Locate the cell with the specified text and output its [x, y] center coordinate. 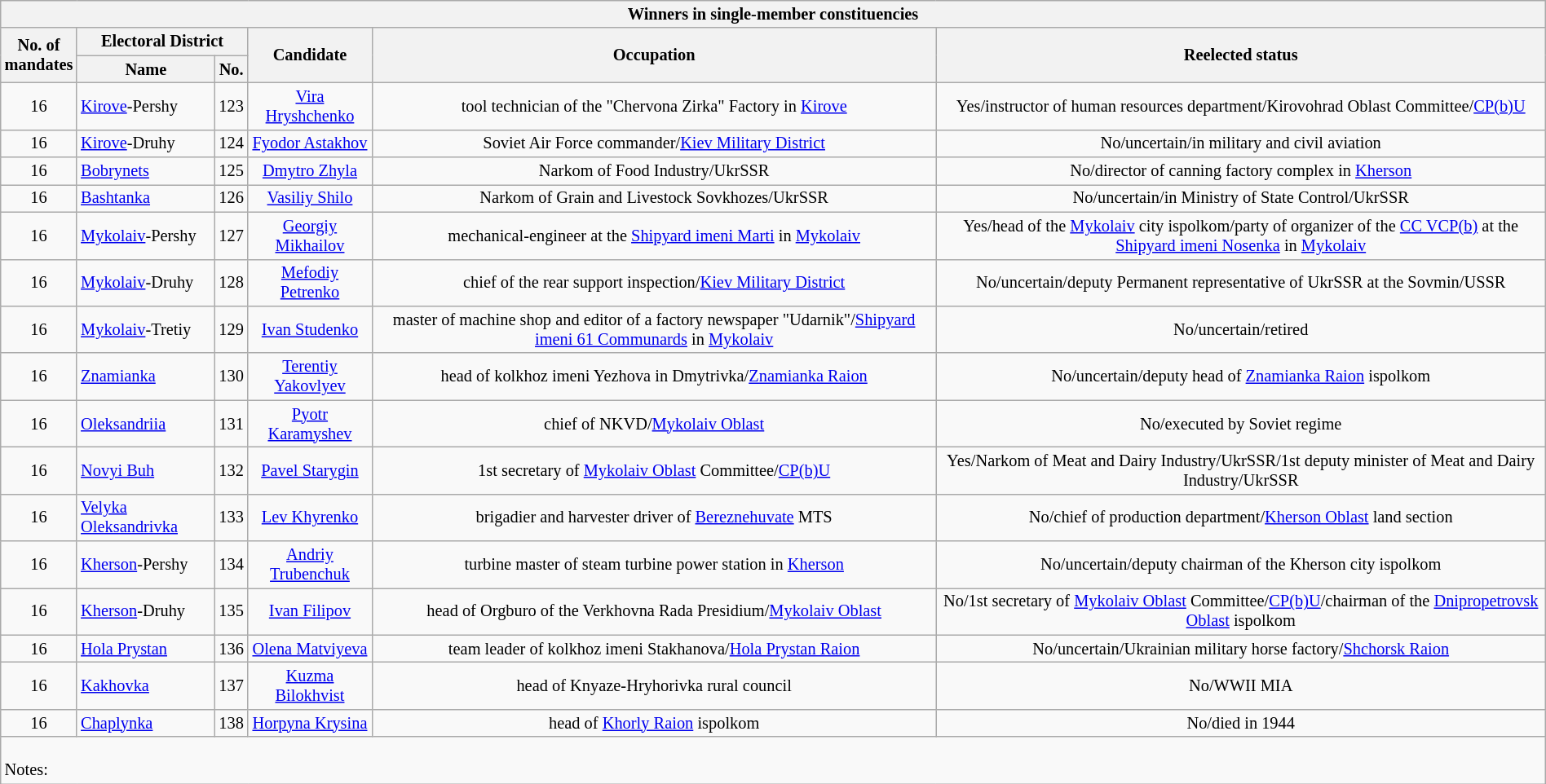
chief of the rear support inspection/Kiev Military District [654, 283]
127 [232, 236]
Kuzma Bilokhvist [310, 685]
team leader of kolkhoz imeni Stakhanova/Hola Prystan Raion [654, 649]
130 [232, 377]
No/uncertain/deputy head of Znamianka Raion ispolkom [1241, 377]
Oleksandriia [145, 424]
136 [232, 649]
123 [232, 106]
Mykolaiv-Pershy [145, 236]
head of Knyaze-Hryhorivka rural council [654, 685]
Georgiy Mikhailov [310, 236]
129 [232, 329]
head of Khorly Raion ispolkom [654, 723]
Lev Khyrenko [310, 518]
Fyodor Astakhov [310, 143]
mechanical-engineer at the Shipyard imeni Marti in Mykolaiv [654, 236]
138 [232, 723]
Vasiliy Shilo [310, 198]
Reelected status [1241, 55]
Yes/head of the Mykolaiv city ispolkom/party of organizer of the CC VCP(b) at the Shipyard imeni Nosenka in Mykolaiv [1241, 236]
Name [145, 69]
126 [232, 198]
No/uncertain/deputy chairman of the Kherson city ispolkom [1241, 565]
125 [232, 171]
128 [232, 283]
chief of NKVD/Mykolaiv Oblast [654, 424]
Candidate [310, 55]
No/WWII MIA [1241, 685]
No/1st secretary of Mykolaiv Oblast Committee/CP(b)U/chairman of the Dnipropetrovsk Oblast ispolkom [1241, 611]
131 [232, 424]
Yes/instructor of human resources department/Kirovohrad Oblast Committee/CP(b)U [1241, 106]
Dmytro Zhyla [310, 171]
No/director of canning factory complex in Kherson [1241, 171]
tool technician of the "Chervona Zirka" Factory in Kirove [654, 106]
Electoral District [162, 42]
Kirove-Druhy [145, 143]
Bashtanka [145, 198]
Occupation [654, 55]
Chaplynka [145, 723]
124 [232, 143]
master of machine shop and editor of a factory newspaper "Udarnik"/Shipyard imeni 61 Communards in Mykolaiv [654, 329]
133 [232, 518]
Yes/Narkom of Meat and Dairy Industry/UkrSSR/1st deputy minister of Meat and Dairy Industry/UkrSSR [1241, 470]
Kherson-Druhy [145, 611]
No. [232, 69]
Terentiy Yakovlyev [310, 377]
Mykolaiv-Druhy [145, 283]
No/uncertain/in military and civil aviation [1241, 143]
Kirove-Pershy [145, 106]
134 [232, 565]
Andriy Trubenchuk [310, 565]
Winners in single-member constituencies [773, 14]
Olena Matviyeva [310, 649]
Velyka Oleksandrivka [145, 518]
Horpyna Krysina [310, 723]
Vira Hryshchenko [310, 106]
132 [232, 470]
No/uncertain/retired [1241, 329]
Notes: [773, 760]
head of Orgburo of the Verkhovna Rada Presidium/Mykolaiv Oblast [654, 611]
Mefodiy Petrenko [310, 283]
Ivan Filipov [310, 611]
Ivan Studenko [310, 329]
Narkom of Food Industry/UkrSSR [654, 171]
Mykolaiv-Tretiy [145, 329]
Pavel Starygin [310, 470]
brigadier and harvester driver of Bereznehuvate MTS [654, 518]
Hola Prystan [145, 649]
Novyi Buh [145, 470]
No/chief of production department/Kherson Oblast land section [1241, 518]
No/uncertain/in Ministry of State Control/UkrSSR [1241, 198]
Soviet Air Force commander/Kiev Military District [654, 143]
No/executed by Soviet regime [1241, 424]
Kakhovka [145, 685]
No. of mandates [39, 55]
Znamianka [145, 377]
Narkom of Grain and Livestock Sovkhozes/UkrSSR [654, 198]
head of kolkhoz imeni Yezhova in Dmytrivka/Znamianka Raion [654, 377]
Kherson-Pershy [145, 565]
135 [232, 611]
turbine master of steam turbine power station in Kherson [654, 565]
No/uncertain/deputy Permanent representative of UkrSSR at the Sovmin/USSR [1241, 283]
Pyotr Karamyshev [310, 424]
137 [232, 685]
1st secretary of Mykolaiv Oblast Committee/CP(b)U [654, 470]
No/uncertain/Ukrainian military horse factory/Shchorsk Raion [1241, 649]
Bobrynets [145, 171]
No/died in 1944 [1241, 723]
